From the cell containing the given text, extract its center point as [X, Y] coordinate. 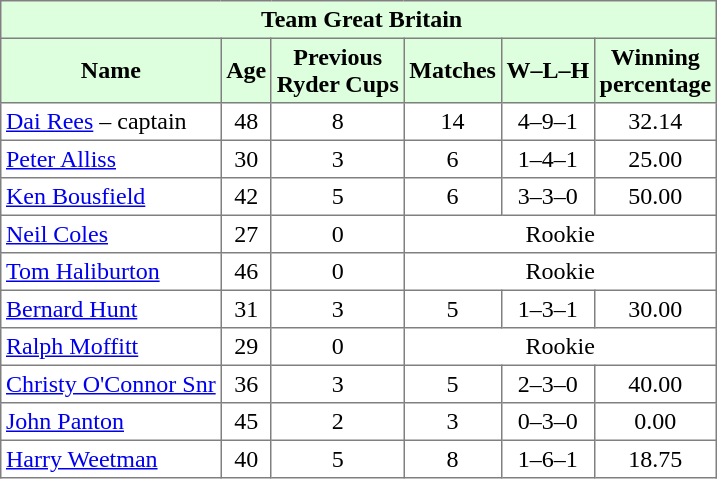
Matches [452, 70]
Dai Rees – captain [111, 122]
Christy O'Connor Snr [111, 384]
3–3–0 [548, 197]
Neil Coles [111, 234]
0.00 [655, 422]
Ralph Moffitt [111, 347]
W–L–H [548, 70]
45 [246, 422]
4–9–1 [548, 122]
18.75 [655, 459]
40.00 [655, 384]
30.00 [655, 309]
2 [338, 422]
46 [246, 272]
Winningpercentage [655, 70]
25.00 [655, 159]
Name [111, 70]
Tom Haliburton [111, 272]
36 [246, 384]
48 [246, 122]
Peter Alliss [111, 159]
0–3–0 [548, 422]
30 [246, 159]
50.00 [655, 197]
14 [452, 122]
1–6–1 [548, 459]
Team Great Britain [359, 20]
29 [246, 347]
1–4–1 [548, 159]
40 [246, 459]
27 [246, 234]
Harry Weetman [111, 459]
32.14 [655, 122]
John Panton [111, 422]
Ken Bousfield [111, 197]
42 [246, 197]
Age [246, 70]
2–3–0 [548, 384]
31 [246, 309]
PreviousRyder Cups [338, 70]
Bernard Hunt [111, 309]
1–3–1 [548, 309]
